Extract the [x, y] coordinate from the center of the cell holding the provided text.  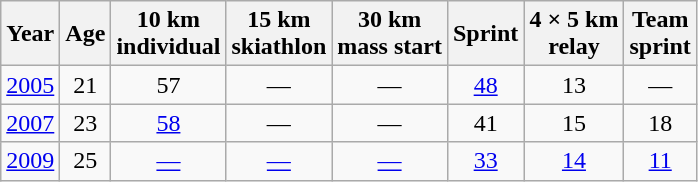
15 [574, 123]
18 [660, 123]
10 kmindividual [168, 34]
25 [86, 161]
15 kmskiathlon [279, 34]
33 [485, 161]
23 [86, 123]
Age [86, 34]
Teamsprint [660, 34]
58 [168, 123]
Sprint [485, 34]
14 [574, 161]
11 [660, 161]
30 kmmass start [390, 34]
48 [485, 85]
2005 [30, 85]
21 [86, 85]
Year [30, 34]
2009 [30, 161]
13 [574, 85]
2007 [30, 123]
4 × 5 kmrelay [574, 34]
41 [485, 123]
57 [168, 85]
